Identify which cell holds the provided text, then report its [x, y] central coordinate. 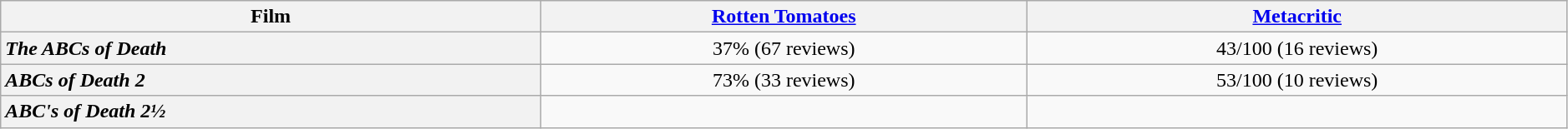
Metacritic [1297, 17]
ABCs of Death 2 [271, 80]
37% (67 reviews) [784, 48]
53/100 (10 reviews) [1297, 80]
The ABCs of Death [271, 48]
ABC's of Death 2½ [271, 112]
Film [271, 17]
43/100 (16 reviews) [1297, 48]
Rotten Tomatoes [784, 17]
73% (33 reviews) [784, 80]
